Extract the [X, Y] coordinate from the center of the cell holding the provided text.  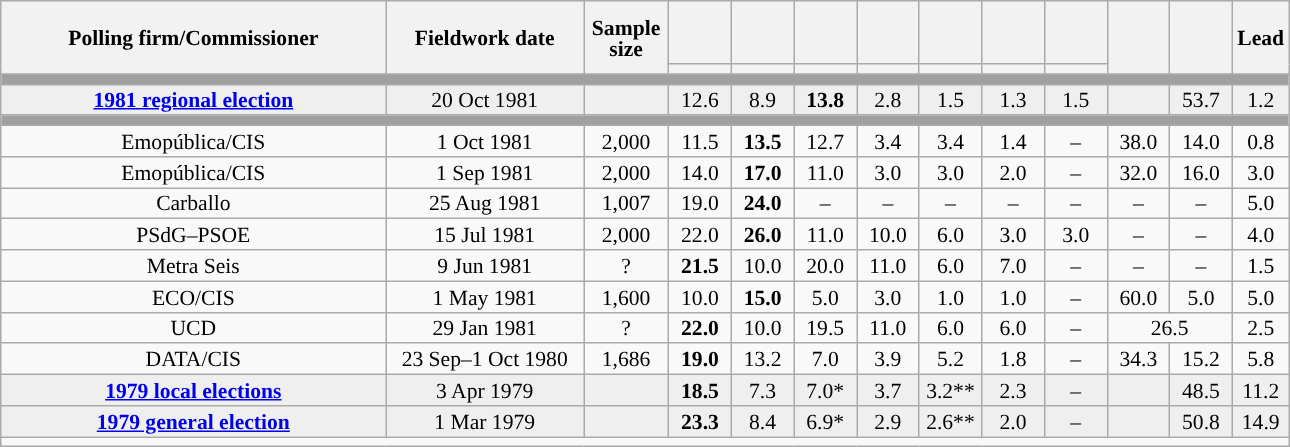
11.5 [700, 142]
15 Jul 1981 [485, 234]
1 Mar 1979 [485, 422]
1 Oct 1981 [485, 142]
7.0* [826, 390]
3.9 [888, 360]
Sample size [626, 38]
2.9 [888, 422]
1 Sep 1981 [485, 172]
8.4 [762, 422]
20 Oct 1981 [485, 100]
4.0 [1260, 234]
7.3 [762, 390]
1979 local elections [194, 390]
1981 regional election [194, 100]
32.0 [1138, 172]
8.9 [762, 100]
38.0 [1138, 142]
5.2 [950, 360]
5.8 [1260, 360]
15.0 [762, 296]
17.0 [762, 172]
50.8 [1202, 422]
3.7 [888, 390]
11.2 [1260, 390]
1,686 [626, 360]
1.3 [1014, 100]
1.8 [1014, 360]
2.8 [888, 100]
13.5 [762, 142]
Lead [1260, 38]
60.0 [1138, 296]
1,600 [626, 296]
DATA/CIS [194, 360]
24.0 [762, 204]
0.8 [1260, 142]
25 Aug 1981 [485, 204]
1979 general election [194, 422]
6.9* [826, 422]
12.7 [826, 142]
20.0 [826, 266]
23.3 [700, 422]
15.2 [1202, 360]
23 Sep–1 Oct 1980 [485, 360]
ECO/CIS [194, 296]
2.5 [1260, 328]
1,007 [626, 204]
2.6** [950, 422]
1.4 [1014, 142]
14.9 [1260, 422]
21.5 [700, 266]
UCD [194, 328]
29 Jan 1981 [485, 328]
Carballo [194, 204]
26.5 [1170, 328]
13.8 [826, 100]
PSdG–PSOE [194, 234]
26.0 [762, 234]
48.5 [1202, 390]
13.2 [762, 360]
Metra Seis [194, 266]
34.3 [1138, 360]
16.0 [1202, 172]
3 Apr 1979 [485, 390]
1 May 1981 [485, 296]
19.5 [826, 328]
Polling firm/Commissioner [194, 38]
18.5 [700, 390]
1.2 [1260, 100]
12.6 [700, 100]
3.2** [950, 390]
2.3 [1014, 390]
Fieldwork date [485, 38]
9 Jun 1981 [485, 266]
53.7 [1202, 100]
